Provide the (X, Y) coordinate of the cell's center where the given text is located.  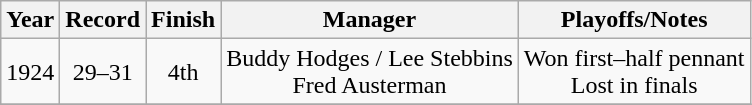
Year (30, 20)
Finish (184, 20)
Won first–half pennantLost in finals (634, 72)
Playoffs/Notes (634, 20)
Record (103, 20)
29–31 (103, 72)
Buddy Hodges / Lee Stebbins Fred Austerman (370, 72)
Manager (370, 20)
1924 (30, 72)
4th (184, 72)
